Provide the [x, y] coordinate of the cell's center where the given text is located.  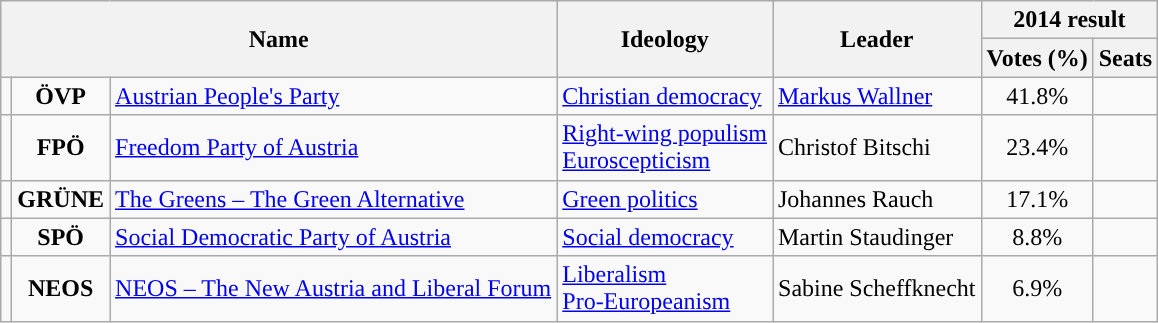
GRÜNE [61, 199]
Christof Bitschi [876, 148]
6.9% [1037, 288]
Sabine Scheffknecht [876, 288]
Christian democracy [665, 96]
NEOS – The New Austria and Liberal Forum [334, 288]
Social Democratic Party of Austria [334, 237]
SPÖ [61, 237]
Green politics [665, 199]
Markus Wallner [876, 96]
17.1% [1037, 199]
41.8% [1037, 96]
LiberalismPro-Europeanism [665, 288]
Martin Staudinger [876, 237]
Leader [876, 39]
Right-wing populismEuroscepticism [665, 148]
Votes (%) [1037, 58]
Freedom Party of Austria [334, 148]
8.8% [1037, 237]
23.4% [1037, 148]
FPÖ [61, 148]
Ideology [665, 39]
2014 result [1070, 20]
Austrian People's Party [334, 96]
The Greens – The Green Alternative [334, 199]
Johannes Rauch [876, 199]
Name [279, 39]
ÖVP [61, 96]
Seats [1125, 58]
NEOS [61, 288]
Social democracy [665, 237]
